Identify which cell holds the provided text, then report its [x, y] central coordinate. 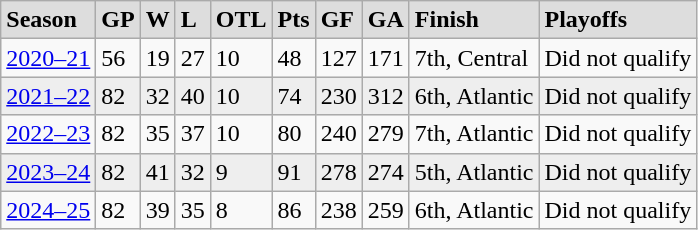
L [192, 20]
OTL [241, 20]
279 [386, 134]
7th, Atlantic [474, 134]
5th, Atlantic [474, 172]
40 [192, 96]
GF [338, 20]
Pts [294, 20]
2022–23 [48, 134]
GA [386, 20]
240 [338, 134]
274 [386, 172]
127 [338, 58]
259 [386, 210]
37 [192, 134]
39 [158, 210]
41 [158, 172]
230 [338, 96]
2020–21 [48, 58]
W [158, 20]
48 [294, 58]
312 [386, 96]
19 [158, 58]
8 [241, 210]
2024–25 [48, 210]
80 [294, 134]
56 [118, 58]
7th, Central [474, 58]
Finish [474, 20]
27 [192, 58]
238 [338, 210]
86 [294, 210]
91 [294, 172]
Season [48, 20]
GP [118, 20]
9 [241, 172]
2023–24 [48, 172]
74 [294, 96]
171 [386, 58]
278 [338, 172]
2021–22 [48, 96]
Playoffs [618, 20]
